Return the (X, Y) coordinate for the center point of the cell that contains the specified text.  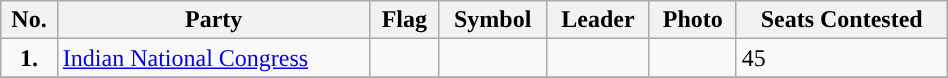
No. (30, 20)
Photo (692, 20)
45 (842, 58)
Seats Contested (842, 20)
Flag (404, 20)
Symbol (493, 20)
Party (214, 20)
1. (30, 58)
Indian National Congress (214, 58)
Leader (598, 20)
